Return (X, Y) of the center of cell containing provided text 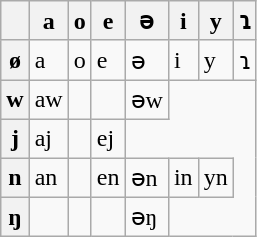
j (15, 138)
ən (146, 178)
ej (108, 138)
an (48, 178)
əŋ (146, 217)
ø (15, 60)
aj (48, 138)
n (15, 178)
w (15, 100)
yn (216, 178)
ŋ (15, 217)
in (183, 178)
aw (48, 100)
en (108, 178)
əw (146, 100)
